Identify which cell holds the provided text, then report its (X, Y) central coordinate. 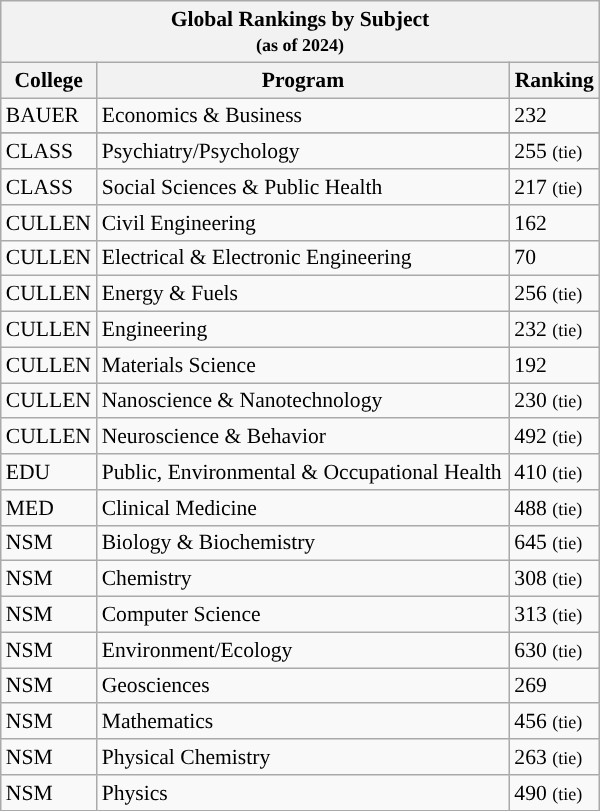
Psychiatry/Psychology (304, 152)
232 (554, 116)
Environment/Ecology (304, 650)
217 (tie) (554, 187)
630 (tie) (554, 650)
70 (554, 258)
Global Rankings by Subject(as of 2024) (300, 32)
230 (tie) (554, 401)
Energy & Fuels (304, 294)
456 (tie) (554, 722)
Materials Science (304, 365)
Economics & Business (304, 116)
Social Sciences & Public Health (304, 187)
College (49, 80)
263 (tie) (554, 757)
162 (554, 223)
192 (554, 365)
308 (tie) (554, 579)
313 (tie) (554, 615)
Biology & Biochemistry (304, 543)
Chemistry (304, 579)
Physical Chemistry (304, 757)
Program (304, 80)
Electrical & Electronic Engineering (304, 258)
255 (tie) (554, 152)
488 (tie) (554, 508)
BAUER (49, 116)
Computer Science (304, 615)
490 (tie) (554, 793)
EDU (49, 472)
256 (tie) (554, 294)
Ranking (554, 80)
Public, Environmental & Occupational Health (304, 472)
645 (tie) (554, 543)
Physics (304, 793)
410 (tie) (554, 472)
Nanoscience & Nanotechnology (304, 401)
232 (tie) (554, 330)
Engineering (304, 330)
269 (554, 686)
Mathematics (304, 722)
Geosciences (304, 686)
Neuroscience & Behavior (304, 437)
Civil Engineering (304, 223)
Clinical Medicine (304, 508)
MED (49, 508)
492 (tie) (554, 437)
